Determine the [X, Y] coordinate at the center of the cell enclosing the given text.  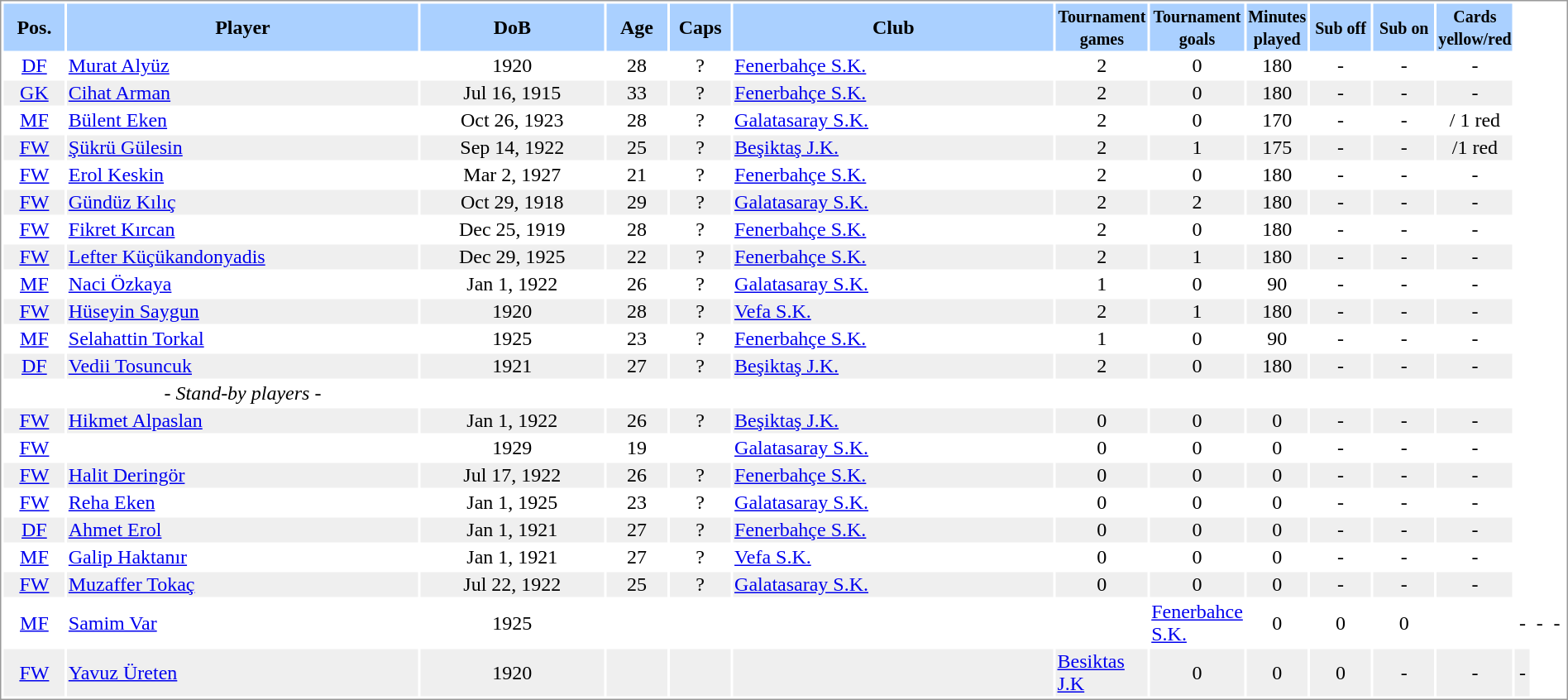
Oct 26, 1923 [513, 120]
Fikret Kırcan [242, 229]
Naci Özkaya [242, 284]
Şükrü Gülesin [242, 148]
Sep 14, 1922 [513, 148]
Tournamentgames [1102, 26]
Mar 2, 1927 [513, 175]
Vedii Tosuncuk [242, 367]
Age [637, 26]
/1 red [1475, 148]
Halit Deringör [242, 476]
Fenerbahce S.K. [1198, 622]
Bülent Eken [242, 120]
29 [637, 203]
Minutesplayed [1277, 26]
Erol Keskin [242, 175]
Club [893, 26]
Muzaffer Tokaç [242, 585]
/ 1 red [1475, 120]
Sub off [1341, 26]
22 [637, 257]
Lefter Küçükandonyadis [242, 257]
Cardsyellow/red [1475, 26]
Galip Haktanır [242, 557]
Yavuz Üreten [242, 672]
33 [637, 93]
Oct 29, 1918 [513, 203]
Ahmet Erol [242, 530]
Pos. [34, 26]
175 [1277, 148]
Jul 17, 1922 [513, 476]
Selahattin Torkal [242, 338]
Reha Eken [242, 502]
Tournamentgoals [1198, 26]
Caps [700, 26]
21 [637, 175]
Player [242, 26]
Dec 25, 1919 [513, 229]
1921 [513, 367]
GK [34, 93]
DoB [513, 26]
Jan 1, 1925 [513, 502]
Samim Var [242, 622]
19 [637, 448]
- Stand-by players - [242, 393]
Cihat Arman [242, 93]
Jul 22, 1922 [513, 585]
Jul 16, 1915 [513, 93]
170 [1277, 120]
Murat Alyüz [242, 65]
Hüseyin Saygun [242, 312]
Hikmet Alpaslan [242, 421]
1929 [513, 448]
Dec 29, 1925 [513, 257]
Sub on [1404, 26]
Gündüz Kılıç [242, 203]
Besiktas J.K [1102, 672]
